Scan for the cell matching the given text and deliver its (X, Y) coordinate at center. 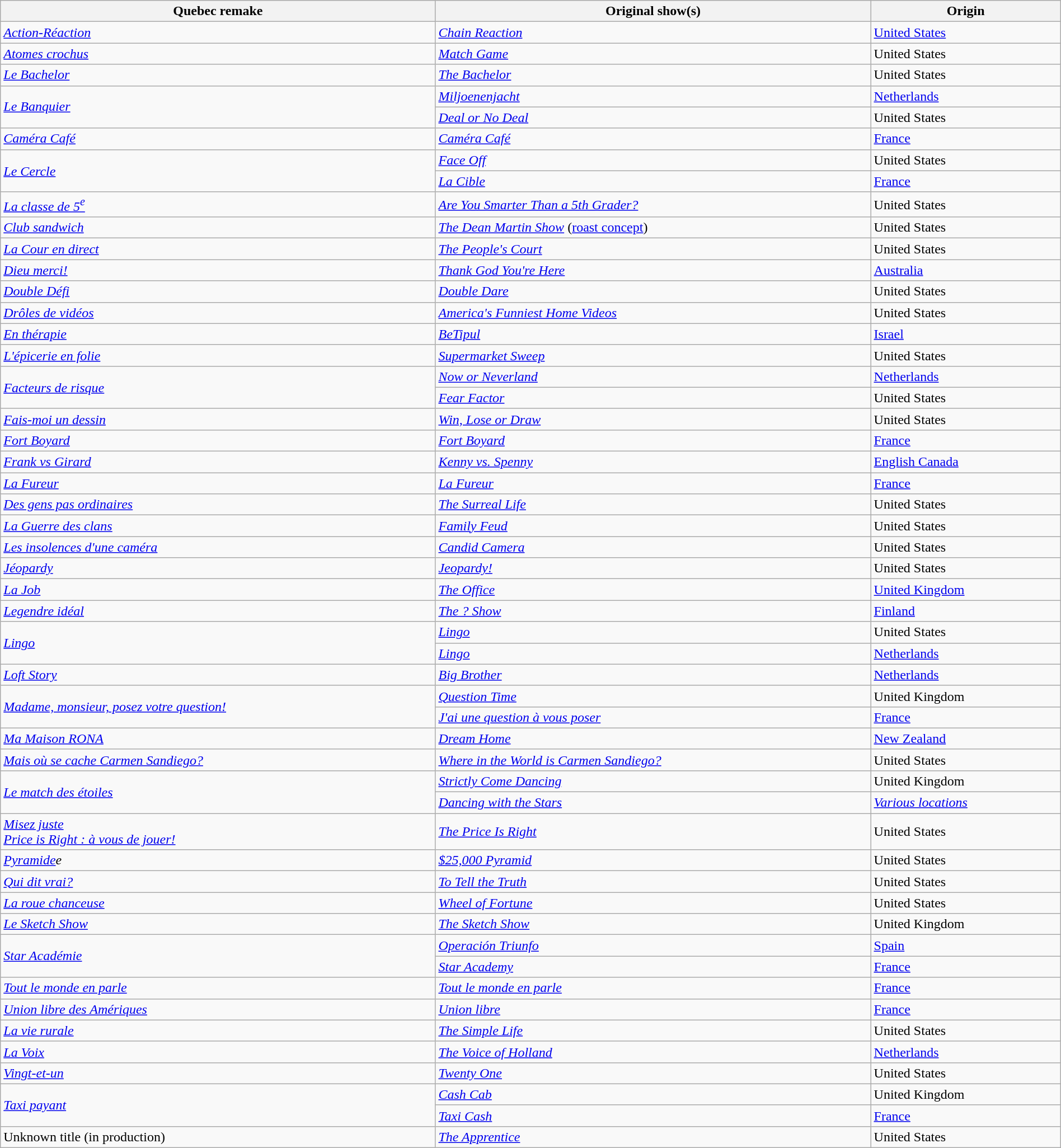
Dancing with the Stars (653, 803)
BeTipul (653, 334)
Operación Triunfo (653, 945)
The Dean Martin Show (roast concept) (653, 228)
To Tell the Truth (653, 882)
Fais-moi un dessin (218, 419)
La roue chanceuse (218, 903)
The Sketch Show (653, 924)
Madame, monsieur, posez votre question! (218, 707)
Misez justePrice is Right : à vous de jouer! (218, 831)
The Price Is Right (653, 831)
Miljoenenjacht (653, 96)
Wheel of Fortune (653, 903)
Cash Cab (653, 1094)
La Cour en direct (218, 249)
Where in the World is Carmen Sandiego? (653, 760)
New Zealand (966, 738)
Spain (966, 945)
Vingt-et-un (218, 1073)
Frank vs Girard (218, 462)
$25,000 Pyramid (653, 860)
The Simple Life (653, 1031)
La Guerre des clans (218, 526)
Taxi payant (218, 1105)
Le match des étoiles (218, 792)
Supermarket Sweep (653, 355)
Facteurs de risque (218, 387)
Des gens pas ordinaires (218, 505)
The Voice of Holland (653, 1052)
The Apprentice (653, 1137)
Face Off (653, 160)
Double Dare (653, 291)
Question Time (653, 696)
Union libre (653, 1009)
Drôles de vidéos (218, 313)
La Voix (218, 1052)
Are You Smarter Than a 5th Grader? (653, 205)
Quebec remake (218, 11)
The Surreal Life (653, 505)
Match Game (653, 54)
Original show(s) (653, 11)
Legendre idéal (218, 611)
Strictly Come Dancing (653, 781)
Kenny vs. Spenny (653, 462)
Unknown title (in production) (218, 1137)
Win, Lose or Draw (653, 419)
La classe de 5e (218, 205)
Ma Maison RONA (218, 738)
Jéopardy (218, 568)
The Office (653, 590)
Double Défi (218, 291)
Le Sketch Show (218, 924)
Now or Neverland (653, 377)
Twenty One (653, 1073)
Chain Reaction (653, 32)
Atomes crochus (218, 54)
La Cible (653, 181)
Star Academy (653, 967)
Various locations (966, 803)
Origin (966, 11)
Club sandwich (218, 228)
Star Académie (218, 956)
Loft Story (218, 675)
America's Funniest Home Videos (653, 313)
Jeopardy! (653, 568)
Dieu merci! (218, 270)
J'ai une question à vous poser (653, 717)
Australia (966, 270)
Family Feud (653, 526)
Action-Réaction (218, 32)
Le Bachelor (218, 75)
Le Banquier (218, 107)
L'épicerie en folie (218, 355)
Thank God You're Here (653, 270)
Qui dit vrai? (218, 882)
Mais où se cache Carmen Sandiego? (218, 760)
The Bachelor (653, 75)
La vie rurale (218, 1031)
La Job (218, 590)
Les insolences d'une caméra (218, 547)
Union libre des Amériques (218, 1009)
Fear Factor (653, 398)
Pyramidee (218, 860)
Finland (966, 611)
Taxi Cash (653, 1116)
Dream Home (653, 738)
Le Cercle (218, 171)
The People's Court (653, 249)
English Canada (966, 462)
The ? Show (653, 611)
Candid Camera (653, 547)
Israel (966, 334)
Big Brother (653, 675)
Deal or No Deal (653, 117)
En thérapie (218, 334)
